Detect which cell encompasses the target text, then output its (x, y) center coordinate. 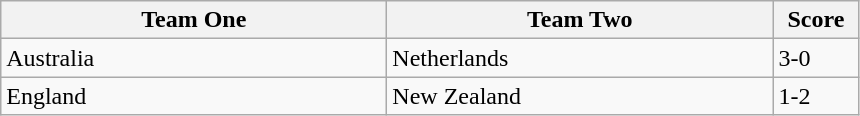
Netherlands (580, 58)
Team Two (580, 20)
New Zealand (580, 96)
England (194, 96)
Team One (194, 20)
Score (816, 20)
3-0 (816, 58)
1-2 (816, 96)
Australia (194, 58)
